Locate the cell with the specified text and output its (x, y) center coordinate. 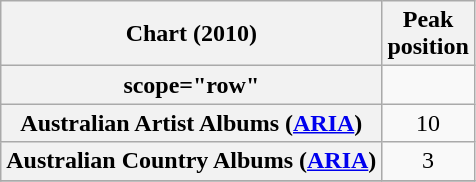
scope="row" (192, 85)
Chart (2010) (192, 34)
10 (428, 123)
Peakposition (428, 34)
3 (428, 161)
Australian Artist Albums (ARIA) (192, 123)
Australian Country Albums (ARIA) (192, 161)
